From the cell containing the given text, extract its center point as [x, y] coordinate. 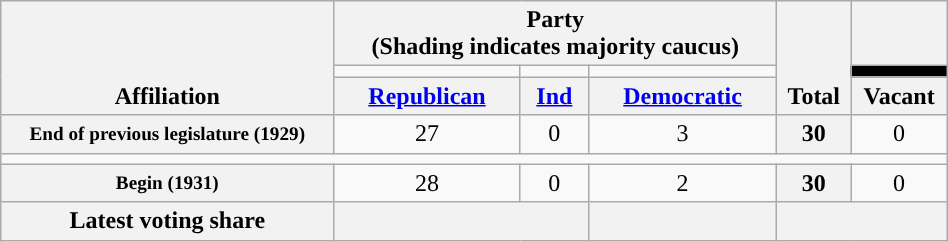
27 [427, 134]
Vacant [899, 96]
2 [683, 183]
Total [814, 58]
Begin (1931) [168, 183]
3 [683, 134]
End of previous legislature (1929) [168, 134]
Ind [554, 96]
28 [427, 183]
Republican [427, 96]
Democratic [683, 96]
Party (Shading indicates majority caucus) [556, 34]
Latest voting share [168, 221]
Affiliation [168, 58]
